Search for the cell housing the specified text and yield its [X, Y] center coordinate. 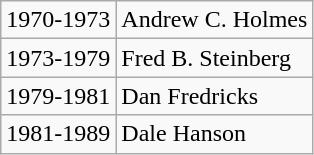
1979-1981 [58, 96]
Dan Fredricks [214, 96]
1970-1973 [58, 20]
1973-1979 [58, 58]
Fred B. Steinberg [214, 58]
Andrew C. Holmes [214, 20]
1981-1989 [58, 134]
Dale Hanson [214, 134]
